Find where the given text appears and provide that cell's center as [X, Y] coordinate. 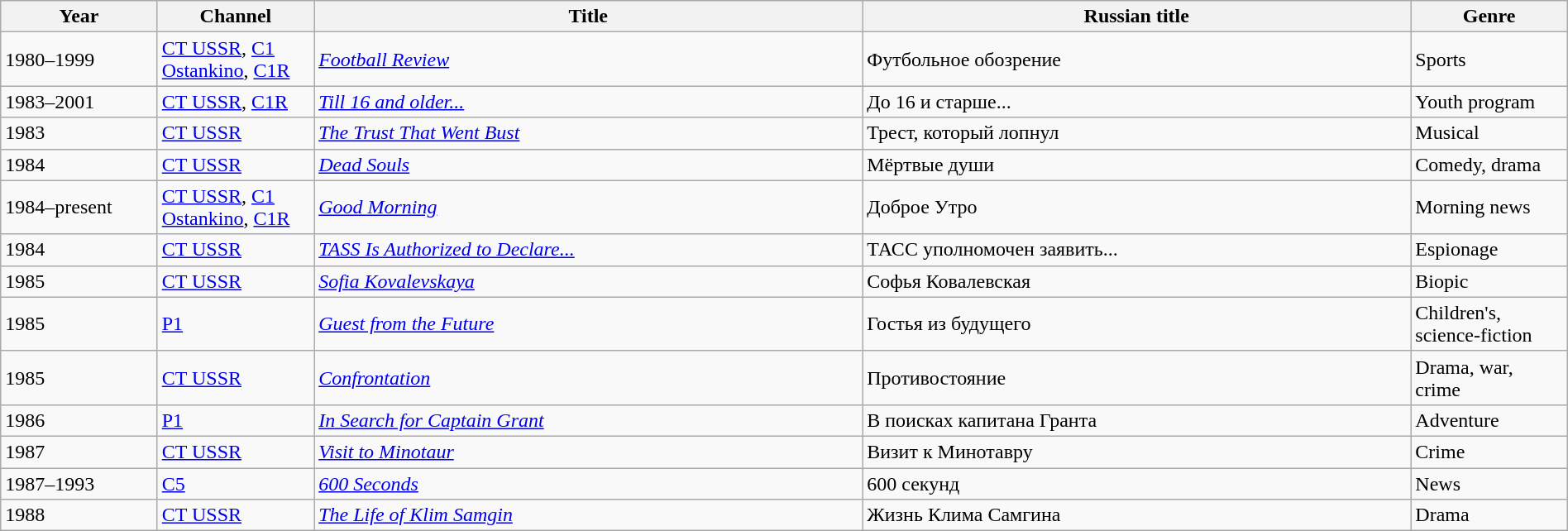
Визит к Минотавру [1136, 452]
Football Review [589, 60]
Гостья из будущего [1136, 324]
ТАСС уполномочен заявить... [1136, 250]
1987 [79, 452]
Sports [1489, 60]
The Life of Klim Samgin [589, 515]
Visit to Minotaur [589, 452]
Жизнь Клима Самгина [1136, 515]
1983 [79, 133]
News [1489, 484]
Противостояние [1136, 377]
Доброе Утро [1136, 207]
Title [589, 17]
Good Morning [589, 207]
600 Seconds [589, 484]
Мёртвые души [1136, 165]
In Search for Captain Grant [589, 420]
1987–1993 [79, 484]
The Trust That Went Bust [589, 133]
C5 [235, 484]
CT USSR, C1R [235, 102]
В поисках капитана Гранта [1136, 420]
1986 [79, 420]
Genre [1489, 17]
Youth program [1489, 102]
Year [79, 17]
1983–2001 [79, 102]
Софья Ковалевская [1136, 281]
Guest from the Future [589, 324]
Adventure [1489, 420]
Футбольное обозрение [1136, 60]
TASS Is Authorized to Declare... [589, 250]
Russian title [1136, 17]
Espionage [1489, 250]
Crime [1489, 452]
Drama, war, crime [1489, 377]
До 16 и старше... [1136, 102]
Musical [1489, 133]
Sofia Kovalevskaya [589, 281]
Biopic [1489, 281]
Dead Souls [589, 165]
Children's, science-fiction [1489, 324]
1980–1999 [79, 60]
Confrontation [589, 377]
Channel [235, 17]
Comedy, drama [1489, 165]
1988 [79, 515]
Drama [1489, 515]
Till 16 and older... [589, 102]
Трест, который лопнул [1136, 133]
600 секунд [1136, 484]
1984–present [79, 207]
Morning news [1489, 207]
